Provide the (x, y) coordinate of the cell's center where the given text is located.  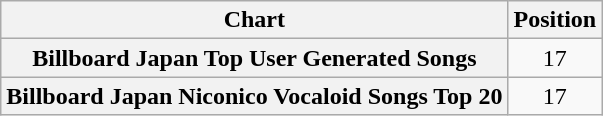
Billboard Japan Niconico Vocaloid Songs Top 20 (254, 96)
Position (555, 20)
Billboard Japan Top User Generated Songs (254, 58)
Chart (254, 20)
